Search for the cell housing the specified text and yield its [X, Y] center coordinate. 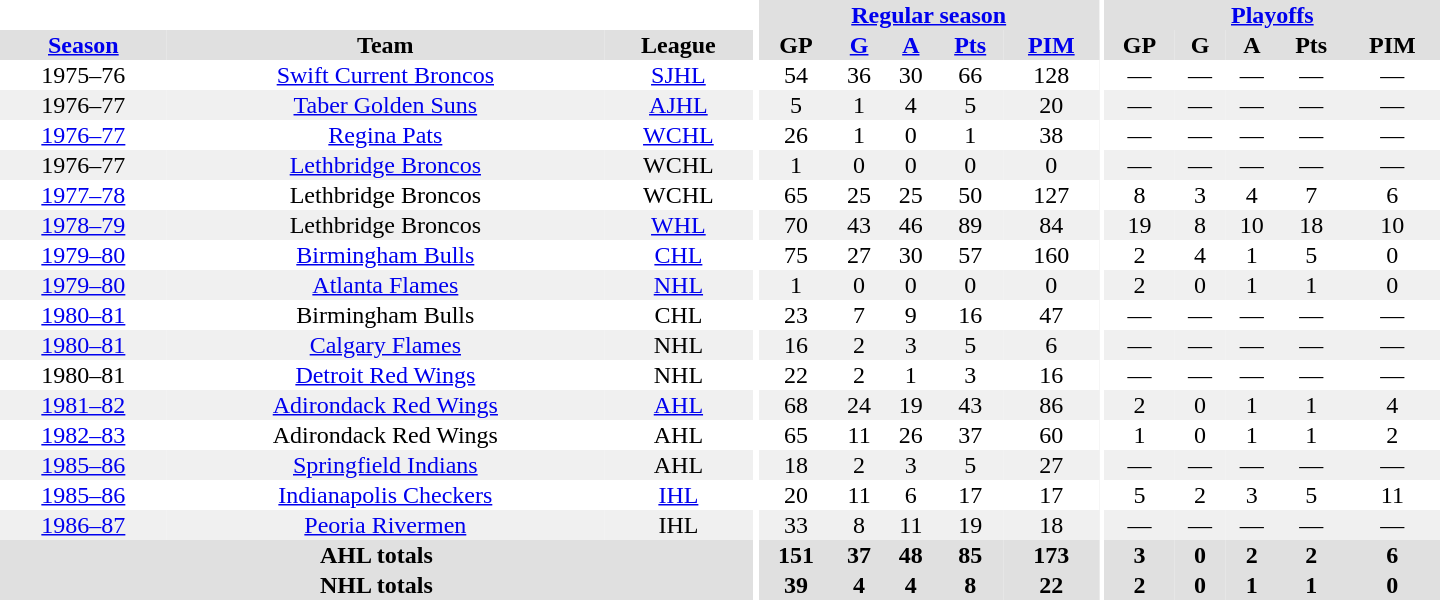
160 [1052, 255]
46 [911, 225]
WHL [678, 225]
89 [970, 225]
54 [796, 75]
57 [970, 255]
36 [859, 75]
47 [1052, 315]
70 [796, 225]
39 [796, 585]
Season [84, 45]
Atlanta Flames [386, 285]
68 [796, 405]
38 [1052, 135]
85 [970, 555]
127 [1052, 195]
Taber Golden Suns [386, 105]
1975–76 [84, 75]
1982–83 [84, 435]
75 [796, 255]
AJHL [678, 105]
33 [796, 525]
48 [911, 555]
86 [1052, 405]
1981–82 [84, 405]
AHL totals [376, 555]
Calgary Flames [386, 345]
Regular season [929, 15]
1986–87 [84, 525]
9 [911, 315]
Regina Pats [386, 135]
Springfield Indians [386, 465]
66 [970, 75]
23 [796, 315]
24 [859, 405]
60 [1052, 435]
Detroit Red Wings [386, 375]
Indianapolis Checkers [386, 495]
173 [1052, 555]
50 [970, 195]
1978–79 [84, 225]
Team [386, 45]
Peoria Rivermen [386, 525]
SJHL [678, 75]
NHL totals [376, 585]
League [678, 45]
Playoffs [1272, 15]
Swift Current Broncos [386, 75]
128 [1052, 75]
1977–78 [84, 195]
151 [796, 555]
84 [1052, 225]
